Detect which cell encompasses the target text, then output its [x, y] center coordinate. 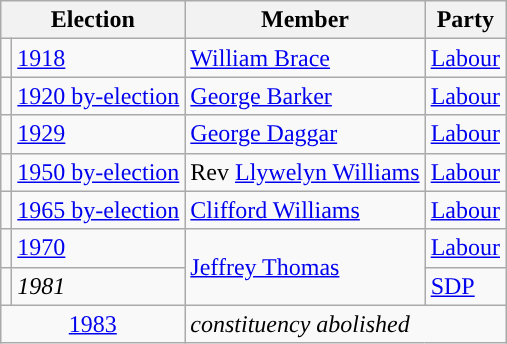
1920 by-election [98, 96]
1983 [93, 324]
Clifford Williams [305, 210]
1950 by-election [98, 172]
George Barker [305, 96]
Election [93, 20]
1970 [98, 248]
George Daggar [305, 134]
Member [305, 20]
1929 [98, 134]
1981 [98, 286]
Party [465, 20]
William Brace [305, 58]
SDP [465, 286]
constituency abolished [346, 324]
1918 [98, 58]
Rev Llywelyn Williams [305, 172]
Jeffrey Thomas [305, 267]
1965 by-election [98, 210]
